Provide the (X, Y) coordinate of the cell's center where the given text is located.  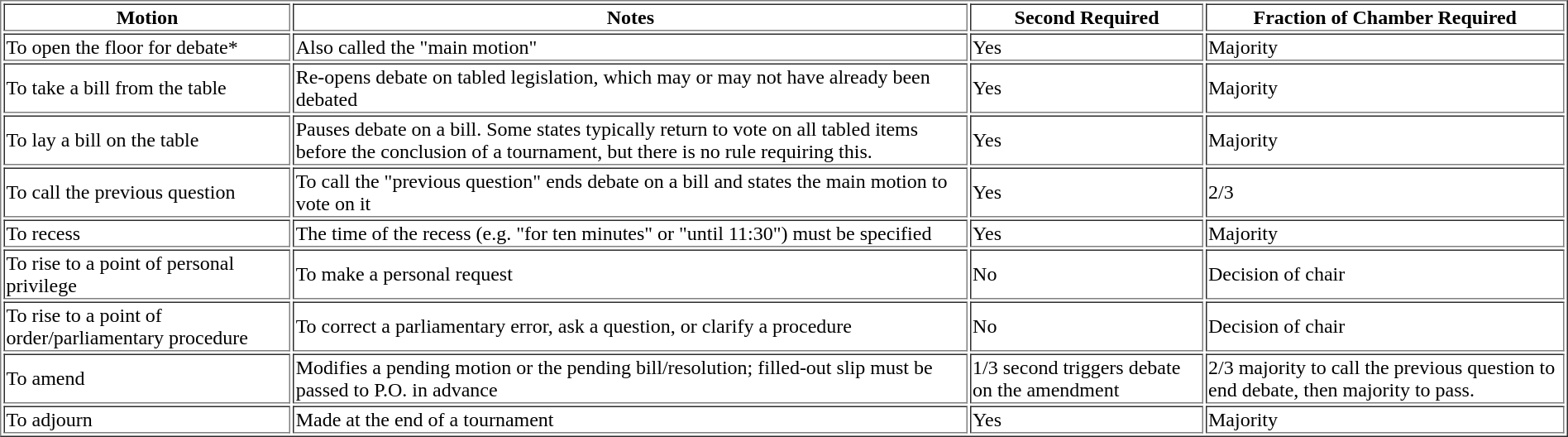
Modifies a pending motion or the pending bill/resolution; filled-out slip must be passed to P.O. in advance (630, 379)
To make a personal request (630, 275)
To open the floor for debate* (147, 46)
To rise to a point of personal privilege (147, 275)
To call the "previous question" ends debate on a bill and states the main motion to vote on it (630, 192)
To amend (147, 379)
Fraction of Chamber Required (1385, 17)
To correct a parliamentary error, ask a question, or clarify a procedure (630, 326)
Motion (147, 17)
Also called the "main motion" (630, 46)
The time of the recess (e.g. "for ten minutes" or "until 11:30") must be specified (630, 233)
To lay a bill on the table (147, 141)
1/3 second triggers debate on the amendment (1087, 379)
To recess (147, 233)
Notes (630, 17)
Re-opens debate on tabled legislation, which may or may not have already been debated (630, 88)
Made at the end of a tournament (630, 419)
2/3 (1385, 192)
To take a bill from the table (147, 88)
2/3 majority to call the previous question to end debate, then majority to pass. (1385, 379)
To adjourn (147, 419)
Second Required (1087, 17)
To call the previous question (147, 192)
To rise to a point of order/parliamentary procedure (147, 326)
